Determine the [x, y] coordinate at the center of the cell enclosing the given text.  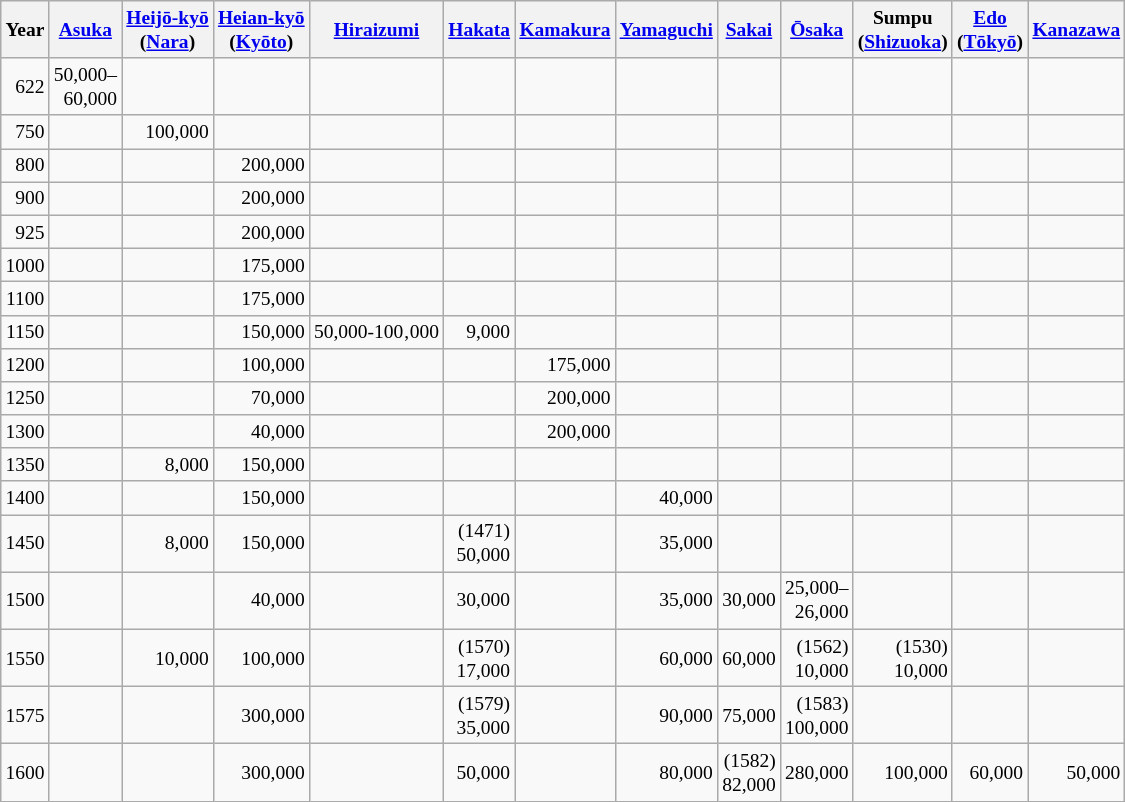
80,000 [666, 772]
925 [25, 232]
Hakata [480, 30]
622 [25, 86]
75,000 [748, 716]
(1579)35,000 [480, 716]
90,000 [666, 716]
Kamakura [565, 30]
9,000 [480, 332]
1550 [25, 658]
25,000–26,000 [816, 600]
800 [25, 166]
1000 [25, 264]
1250 [25, 398]
50,000-100‚000 [376, 332]
Yamaguchi [666, 30]
10,000 [168, 658]
(1583)100,000 [816, 716]
900 [25, 198]
1200 [25, 364]
1300 [25, 432]
(1471)50,000 [480, 544]
50,000–60,000 [86, 86]
Year [25, 30]
(1582)82,000 [748, 772]
Heijō-kyō(Nara) [168, 30]
1450 [25, 544]
Sumpu(Shizuoka) [902, 30]
1600 [25, 772]
1350 [25, 464]
Ōsaka [816, 30]
Kanazawa [1076, 30]
(1530)10,000 [902, 658]
(1562)10,000 [816, 658]
Sakai [748, 30]
Asuka [86, 30]
280,000 [816, 772]
Heian-kyō(Kyōto) [261, 30]
Edo(Tōkyō) [990, 30]
1150 [25, 332]
Hiraizumi [376, 30]
70,000 [261, 398]
1500 [25, 600]
1100 [25, 298]
750 [25, 132]
1400 [25, 498]
(1570)17,000 [480, 658]
1575 [25, 716]
